Determine the (x, y) coordinate at the center of the cell enclosing the given text.  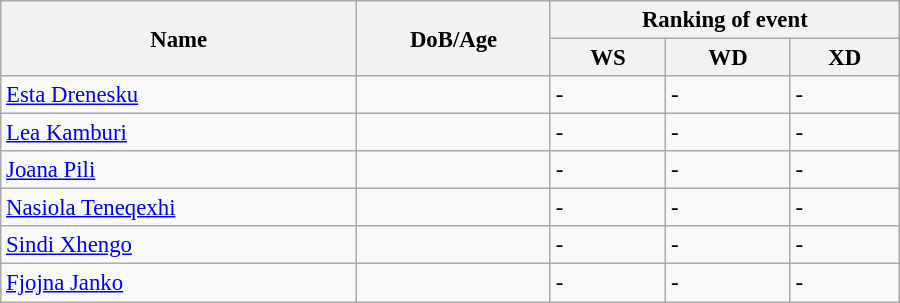
Ranking of event (724, 20)
DoB/Age (454, 38)
XD (844, 58)
Joana Pili (179, 170)
Nasiola Teneqexhi (179, 208)
Fjojna Janko (179, 283)
Sindi Xhengo (179, 245)
WS (608, 58)
WD (728, 58)
Name (179, 38)
Lea Kamburi (179, 133)
Esta Drenesku (179, 95)
